For the text-containing cell, return its midpoint in (x, y) coordinate format. 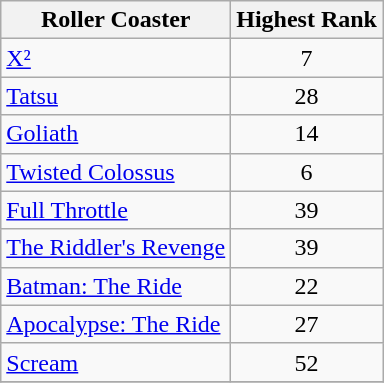
The Riddler's Revenge (116, 248)
27 (307, 324)
Roller Coaster (116, 20)
7 (307, 58)
Apocalypse: The Ride (116, 324)
Twisted Colossus (116, 172)
Tatsu (116, 96)
52 (307, 362)
Scream (116, 362)
Goliath (116, 134)
6 (307, 172)
28 (307, 96)
Highest Rank (307, 20)
14 (307, 134)
Batman: The Ride (116, 286)
Full Throttle (116, 210)
22 (307, 286)
X² (116, 58)
